Return the (x, y) coordinate for the center point of the cell that contains the specified text.  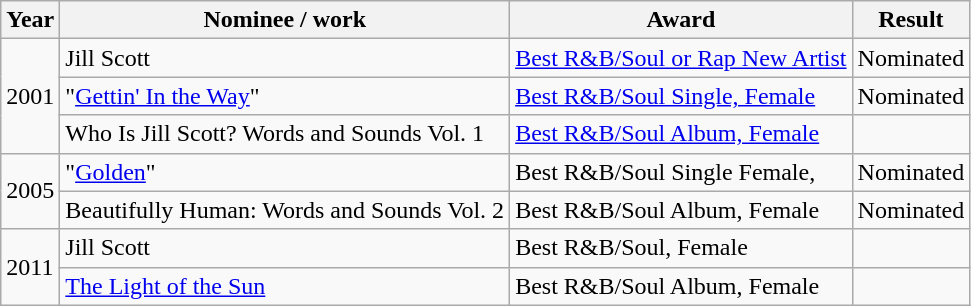
Result (911, 20)
Beautifully Human: Words and Sounds Vol. 2 (285, 210)
2005 (30, 191)
Award (681, 20)
Best R&B/Soul Single Female, (681, 172)
Year (30, 20)
The Light of the Sun (285, 286)
"Gettin' In the Way" (285, 96)
Best R&B/Soul Single, Female (681, 96)
Best R&B/Soul, Female (681, 248)
Best R&B/Soul or Rap New Artist (681, 58)
2011 (30, 267)
"Golden" (285, 172)
Who Is Jill Scott? Words and Sounds Vol. 1 (285, 134)
Nominee / work (285, 20)
2001 (30, 96)
